Output the (x, y) coordinate of the center of the cell containing the given text.  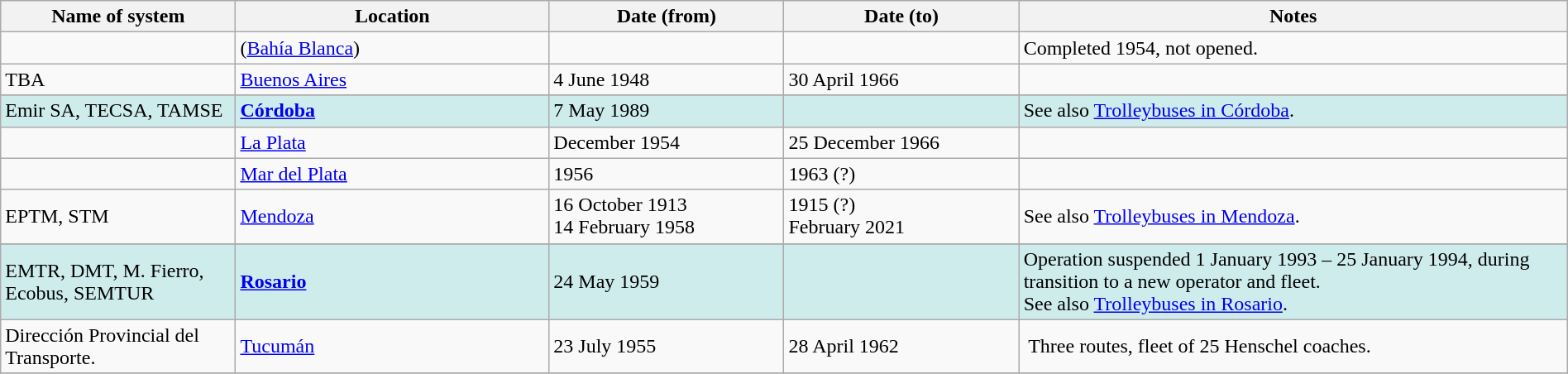
Date (from) (667, 17)
16 October 191314 February 1958 (667, 217)
Name of system (118, 17)
Dirección Provincial del Transporte. (118, 346)
Date (to) (901, 17)
Mendoza (392, 217)
Mar del Plata (392, 174)
EMTR, DMT, M. Fierro, Ecobus, SEMTUR (118, 281)
EPTM, STM (118, 217)
TBA (118, 79)
24 May 1959 (667, 281)
Location (392, 17)
1956 (667, 174)
(Bahía Blanca) (392, 48)
1963 (?) (901, 174)
1915 (?)February 2021 (901, 217)
Operation suspended 1 January 1993 – 25 January 1994, during transition to a new operator and fleet.See also Trolleybuses in Rosario. (1293, 281)
Rosario (392, 281)
Tucumán (392, 346)
25 December 1966 (901, 142)
23 July 1955 (667, 346)
4 June 1948 (667, 79)
Emir SA, TECSA, TAMSE (118, 111)
December 1954 (667, 142)
28 April 1962 (901, 346)
Córdoba (392, 111)
See also Trolleybuses in Mendoza. (1293, 217)
Completed 1954, not opened. (1293, 48)
Buenos Aires (392, 79)
30 April 1966 (901, 79)
La Plata (392, 142)
Three routes, fleet of 25 Henschel coaches. (1293, 346)
See also Trolleybuses in Córdoba. (1293, 111)
Notes (1293, 17)
7 May 1989 (667, 111)
